Find where the given text appears and provide that cell's center as [X, Y] coordinate. 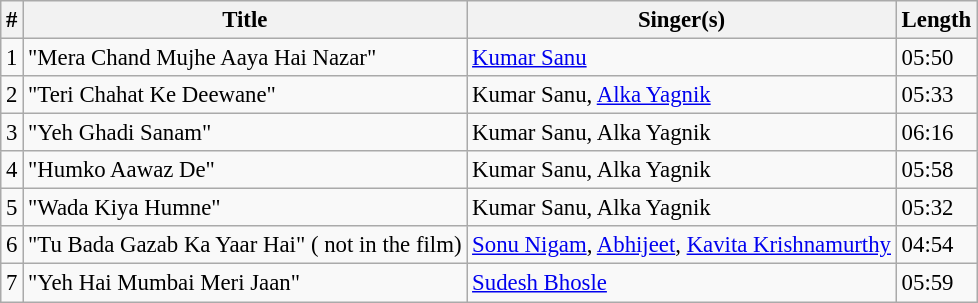
"Teri Chahat Ke Deewane" [245, 95]
"Tu Bada Gazab Ka Yaar Hai" ( not in the film) [245, 245]
05:32 [936, 208]
Length [936, 20]
5 [12, 208]
3 [12, 133]
Sonu Nigam, Abhijeet, Kavita Krishnamurthy [682, 245]
"Yeh Ghadi Sanam" [245, 133]
"Humko Aawaz De" [245, 170]
06:16 [936, 133]
Title [245, 20]
1 [12, 58]
05:50 [936, 58]
6 [12, 245]
05:58 [936, 170]
7 [12, 283]
05:59 [936, 283]
"Wada Kiya Humne" [245, 208]
Kumar Sanu [682, 58]
05:33 [936, 95]
"Yeh Hai Mumbai Meri Jaan" [245, 283]
Singer(s) [682, 20]
04:54 [936, 245]
Sudesh Bhosle [682, 283]
2 [12, 95]
"Mera Chand Mujhe Aaya Hai Nazar" [245, 58]
4 [12, 170]
# [12, 20]
